Capture the cell that displays the provided text and extract its [x, y] central coordinate. 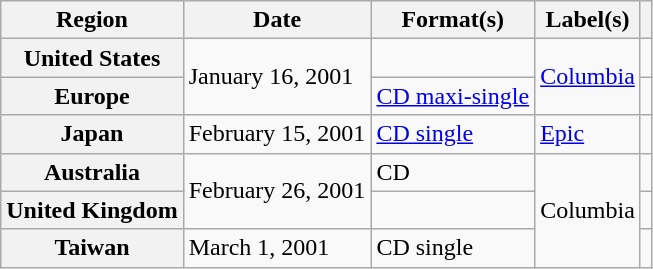
February 15, 2001 [277, 134]
United Kingdom [92, 210]
Europe [92, 96]
Taiwan [92, 248]
Epic [588, 134]
United States [92, 58]
Australia [92, 172]
Date [277, 20]
January 16, 2001 [277, 77]
February 26, 2001 [277, 191]
Region [92, 20]
Japan [92, 134]
Label(s) [588, 20]
March 1, 2001 [277, 248]
CD maxi-single [453, 96]
CD [453, 172]
Format(s) [453, 20]
